Provide the (x, y) coordinate of the cell's center where the given text is located.  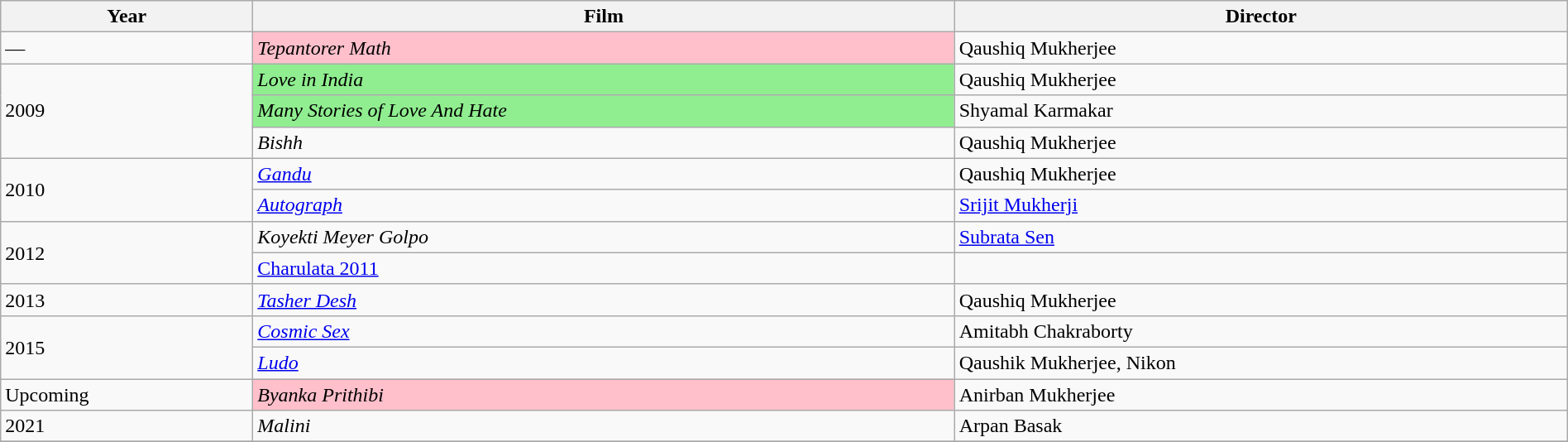
Tasher Desh (604, 300)
Autograph (604, 205)
2009 (127, 111)
Qaushik Mukherjee, Nikon (1260, 363)
2015 (127, 347)
Bishh (604, 142)
Subrata Sen (1260, 237)
Film (604, 17)
— (127, 48)
2012 (127, 252)
Gandu (604, 174)
Many Stories of Love And Hate (604, 111)
2010 (127, 190)
Arpan Basak (1260, 426)
2013 (127, 300)
Director (1260, 17)
Charulata 2011 (604, 268)
Amitabh Chakraborty (1260, 331)
Koyekti Meyer Golpo (604, 237)
Shyamal Karmakar (1260, 111)
Upcoming (127, 395)
Malini (604, 426)
Byanka Prithibi (604, 395)
Anirban Mukherjee (1260, 395)
Srijit Mukherji (1260, 205)
2021 (127, 426)
Tepantorer Math (604, 48)
Year (127, 17)
Ludo (604, 363)
Cosmic Sex (604, 331)
Love in India (604, 79)
